Identify which cell holds the provided text, then report its (x, y) central coordinate. 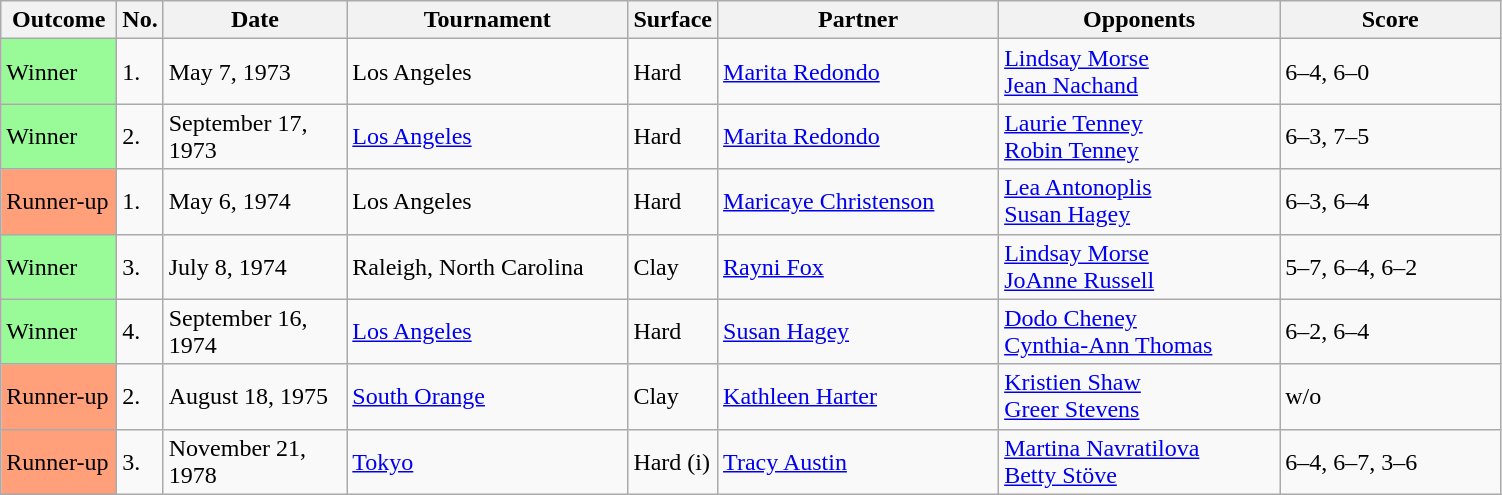
Tournament (488, 20)
August 18, 1975 (255, 396)
Dodo Cheney Cynthia-Ann Thomas (1140, 332)
Kathleen Harter (858, 396)
Partner (858, 20)
6–4, 6–7, 3–6 (1390, 462)
September 17, 1973 (255, 136)
6–2, 6–4 (1390, 332)
Lindsay Morse Jean Nachand (1140, 72)
Raleigh, North Carolina (488, 266)
Tracy Austin (858, 462)
No. (140, 20)
Surface (673, 20)
Laurie Tenney Robin Tenney (1140, 136)
November 21, 1978 (255, 462)
Hard (i) (673, 462)
6–4, 6–0 (1390, 72)
Outcome (59, 20)
6–3, 7–5 (1390, 136)
July 8, 1974 (255, 266)
May 6, 1974 (255, 202)
Lindsay Morse JoAnne Russell (1140, 266)
Score (1390, 20)
Rayni Fox (858, 266)
Lea Antonoplis Susan Hagey (1140, 202)
Date (255, 20)
Tokyo (488, 462)
September 16, 1974 (255, 332)
6–3, 6–4 (1390, 202)
w/o (1390, 396)
Opponents (1140, 20)
May 7, 1973 (255, 72)
Kristien Shaw Greer Stevens (1140, 396)
South Orange (488, 396)
4. (140, 332)
Maricaye Christenson (858, 202)
Martina Navratilova Betty Stöve (1140, 462)
5–7, 6–4, 6–2 (1390, 266)
Susan Hagey (858, 332)
